Scan for the cell matching the given text and deliver its [X, Y] coordinate at center. 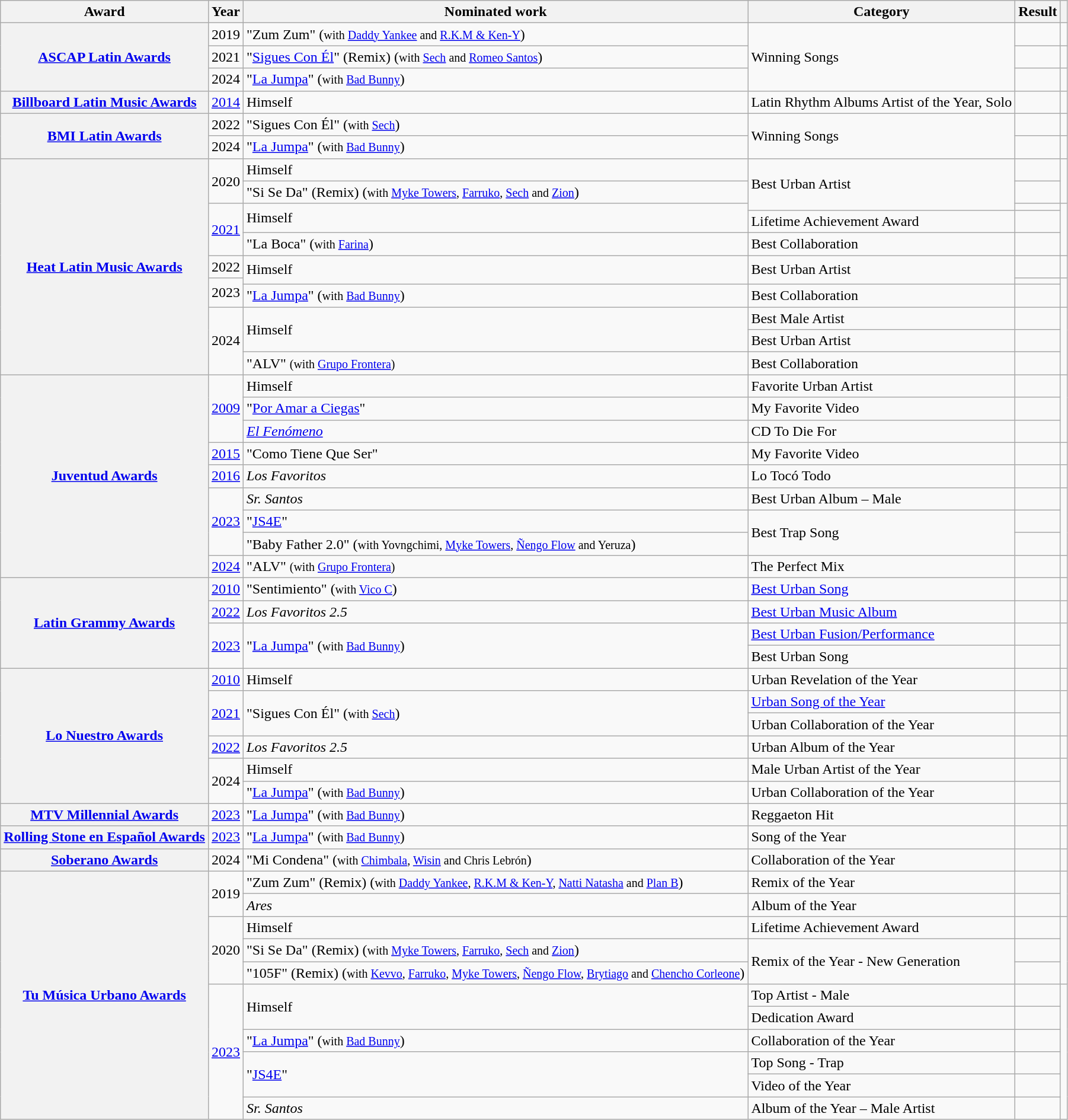
Album of the Year – Male Artist [882, 1108]
Category [882, 12]
2009 [225, 409]
Best Urban Fusion/Performance [882, 634]
Latin Rhythm Albums Artist of the Year, Solo [882, 102]
Lo Nuestro Awards [104, 736]
Top Song - Trap [882, 1063]
Best Male Artist [882, 318]
Juventud Awards [104, 477]
MTV Millennial Awards [104, 815]
Urban Song of the Year [882, 702]
Remix of the Year [882, 882]
Heat Latin Music Awards [104, 267]
Urban Revelation of the Year [882, 679]
"Como Tiene Que Ser" [495, 454]
"Zum Zum" (with Daddy Yankee and R.K.M & Ken-Y) [495, 34]
Nominated work [495, 12]
Award [104, 12]
Lo Tocó Todo [882, 476]
CD To Die For [882, 431]
BMI Latin Awards [104, 136]
El Fenómeno [495, 431]
Billboard Latin Music Awards [104, 102]
Video of the Year [882, 1086]
Reggaeton Hit [882, 815]
Latin Grammy Awards [104, 623]
"La Boca" (with Farina) [495, 244]
2016 [225, 476]
"105F" (Remix) (with Kevvo, Farruko, Myke Towers, Ñengo Flow, Brytiago and Chencho Corleone) [495, 973]
Rolling Stone en Español Awards [104, 837]
Top Artist - Male [882, 995]
2015 [225, 454]
Dedication Award [882, 1018]
Best Urban Music Album [882, 611]
"Sigues Con Él" (Remix) (with Sech and Romeo Santos) [495, 57]
"Baby Father 2.0" (with Yovngchimi, Myke Towers, Ñengo Flow and Yeruza) [495, 544]
"Sentimiento" (with Vico C) [495, 589]
Best Urban Album – Male [882, 499]
Male Urban Artist of the Year [882, 770]
Album of the Year [882, 905]
"Por Amar a Ciegas" [495, 409]
Remix of the Year - New Generation [882, 961]
Soberano Awards [104, 860]
Los Favoritos [495, 476]
Best Trap Song [882, 532]
The Perfect Mix [882, 566]
Song of the Year [882, 837]
Result [1038, 12]
Tu Música Urbano Awards [104, 995]
Year [225, 12]
Urban Album of the Year [882, 747]
"Mi Condena" (with Chimbala, Wisin and Chris Lebrón) [495, 860]
"Zum Zum" (Remix) (with Daddy Yankee, R.K.M & Ken-Y, Natti Natasha and Plan B) [495, 882]
Favorite Urban Artist [882, 386]
ASCAP Latin Awards [104, 57]
Ares [495, 905]
2014 [225, 102]
